From the cell containing the given text, extract its center point as (x, y) coordinate. 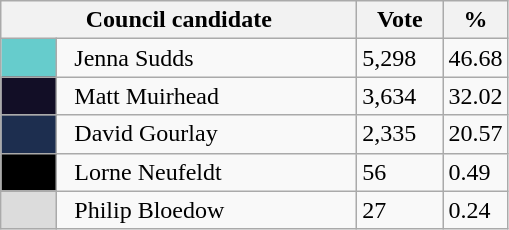
Lorne Neufeldt (207, 172)
Matt Muirhead (207, 96)
0.24 (476, 210)
56 (400, 172)
32.02 (476, 96)
5,298 (400, 58)
Council candidate (179, 20)
Jenna Sudds (207, 58)
David Gourlay (207, 134)
20.57 (476, 134)
2,335 (400, 134)
0.49 (476, 172)
Philip Bloedow (207, 210)
% (476, 20)
46.68 (476, 58)
Vote (400, 20)
3,634 (400, 96)
27 (400, 210)
